Identify which cell holds the provided text, then report its (X, Y) central coordinate. 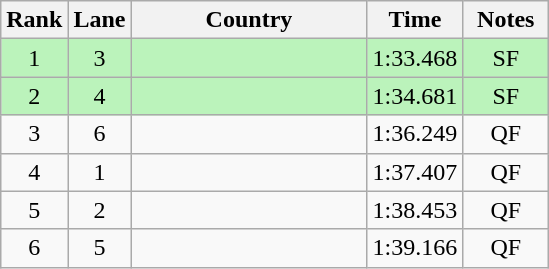
Lane (100, 20)
Time (415, 20)
1:39.166 (415, 248)
Rank (34, 20)
1:37.407 (415, 172)
1:33.468 (415, 58)
1:34.681 (415, 96)
1:36.249 (415, 134)
Country (249, 20)
Notes (506, 20)
1:38.453 (415, 210)
